Locate the cell with the specified text and output its [x, y] center coordinate. 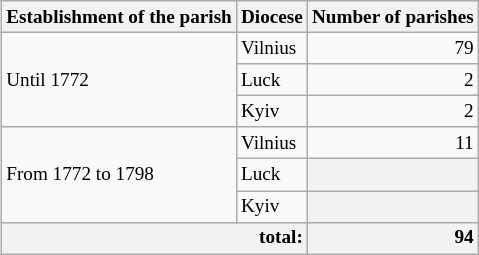
11 [392, 143]
94 [392, 238]
total: [155, 238]
Establishment of the parish [120, 17]
From 1772 to 1798 [120, 174]
79 [392, 48]
Until 1772 [120, 80]
Number of parishes [392, 17]
Diocese [272, 17]
